Locate the cell with the specified text and output its [x, y] center coordinate. 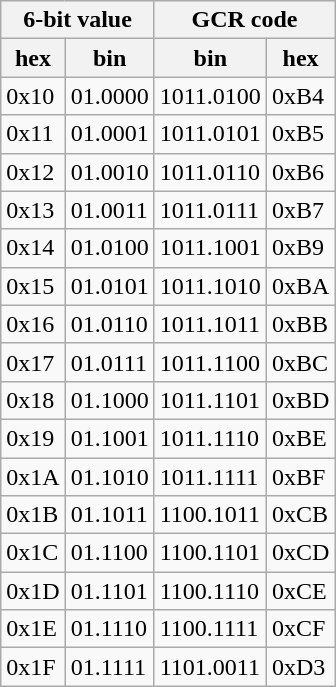
1100.1111 [210, 629]
0xBD [300, 400]
1011.1001 [210, 248]
01.1101 [110, 591]
6-bit value [78, 20]
0x18 [33, 400]
01.0110 [110, 324]
01.0111 [110, 362]
GCR code [244, 20]
01.1000 [110, 400]
01.1111 [110, 667]
1011.1101 [210, 400]
1011.1110 [210, 438]
01.0011 [110, 210]
0xB5 [300, 134]
0xCB [300, 515]
01.0010 [110, 172]
01.0000 [110, 96]
0x12 [33, 172]
0x16 [33, 324]
0xCE [300, 591]
01.1110 [110, 629]
0x14 [33, 248]
0xCD [300, 553]
0x15 [33, 286]
0xBC [300, 362]
0xB4 [300, 96]
1011.1011 [210, 324]
0x1A [33, 477]
01.1001 [110, 438]
01.1010 [110, 477]
1011.0100 [210, 96]
01.1011 [110, 515]
0xCF [300, 629]
0x19 [33, 438]
0xB9 [300, 248]
1011.1010 [210, 286]
1011.0110 [210, 172]
1011.1111 [210, 477]
1011.1100 [210, 362]
1100.1101 [210, 553]
0xBB [300, 324]
0x13 [33, 210]
1011.0101 [210, 134]
0xBE [300, 438]
0x17 [33, 362]
0xBA [300, 286]
0x11 [33, 134]
1100.1110 [210, 591]
0x1B [33, 515]
0x1C [33, 553]
1011.0111 [210, 210]
0xBF [300, 477]
0x10 [33, 96]
01.0001 [110, 134]
0x1F [33, 667]
01.0100 [110, 248]
1100.1011 [210, 515]
1101.0011 [210, 667]
0xB6 [300, 172]
0x1D [33, 591]
0x1E [33, 629]
0xB7 [300, 210]
0xD3 [300, 667]
01.0101 [110, 286]
01.1100 [110, 553]
